Determine the [x, y] coordinate at the center of the cell enclosing the given text.  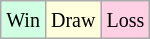
Win [24, 20]
Draw [72, 20]
Loss [126, 20]
